Extract the [X, Y] coordinate from the center of the cell holding the provided text.  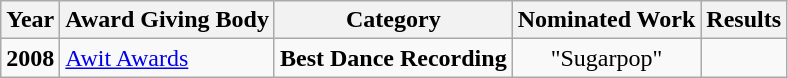
Best Dance Recording [393, 58]
Category [393, 20]
Award Giving Body [168, 20]
"Sugarpop" [606, 58]
Year [30, 20]
Nominated Work [606, 20]
2008 [30, 58]
Awit Awards [168, 58]
Results [744, 20]
